Locate the cell with the specified text and output its [X, Y] center coordinate. 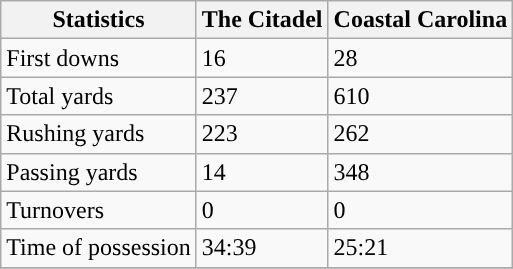
610 [420, 96]
Turnovers [99, 210]
The Citadel [262, 20]
Passing yards [99, 172]
348 [420, 172]
Statistics [99, 20]
14 [262, 172]
34:39 [262, 248]
Time of possession [99, 248]
28 [420, 58]
25:21 [420, 248]
223 [262, 134]
262 [420, 134]
Total yards [99, 96]
16 [262, 58]
237 [262, 96]
Coastal Carolina [420, 20]
Rushing yards [99, 134]
First downs [99, 58]
